Capture the cell that displays the provided text and extract its (x, y) central coordinate. 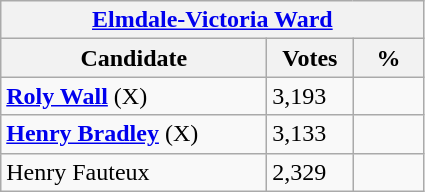
Votes (310, 58)
Roly Wall (X) (134, 96)
Henry Bradley (X) (134, 134)
2,329 (310, 172)
Candidate (134, 58)
% (388, 58)
3,193 (310, 96)
Elmdale-Victoria Ward (212, 20)
Henry Fauteux (134, 172)
3,133 (310, 134)
